Pinpoint the cell where the given text exists, returning its [X, Y] midpoint coordinate. 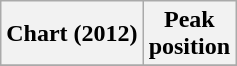
Peakposition [189, 34]
Chart (2012) [72, 34]
